Determine the (X, Y) coordinate at the center of the cell enclosing the given text.  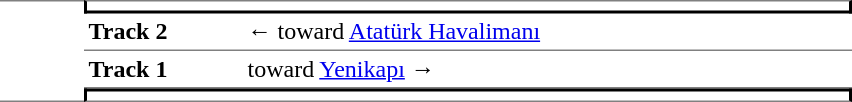
toward Yenikapı → (548, 70)
← toward Atatürk Havalimanı (548, 33)
Track 1 (164, 70)
Track 2 (164, 33)
